Pinpoint the cell where the given text exists, returning its (x, y) midpoint coordinate. 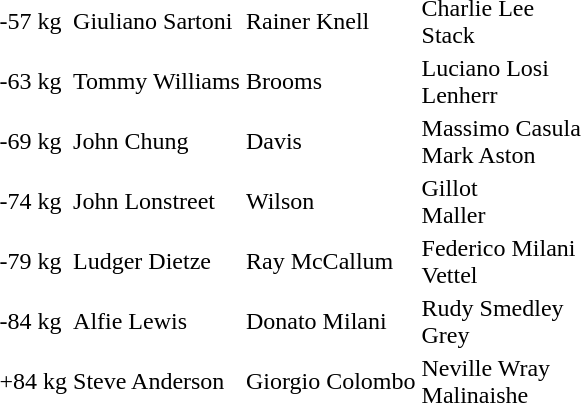
Ludger Dietze (157, 262)
Donato Milani (330, 322)
Davis (330, 142)
Alfie Lewis (157, 322)
Wilson (330, 202)
John Chung (157, 142)
Tommy Williams (157, 82)
John Lonstreet (157, 202)
Ray McCallum (330, 262)
Brooms (330, 82)
